Find where the given text appears and provide that cell's center as [X, Y] coordinate. 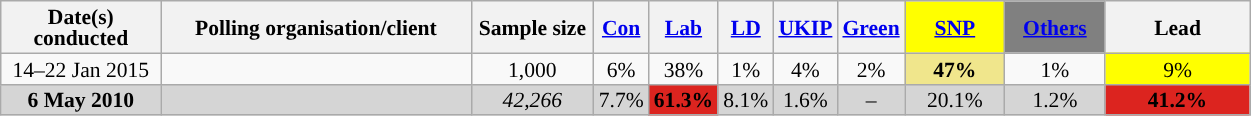
1,000 [532, 68]
38% [684, 68]
Date(s)conducted [81, 27]
Lab [684, 27]
Sample size [532, 27]
1.2% [1055, 100]
6 May 2010 [81, 100]
20.1% [955, 100]
Lead [1178, 27]
LD [746, 27]
61.3% [684, 100]
SNP [955, 27]
8.1% [746, 100]
Polling organisation/client [316, 27]
47% [955, 68]
Others [1055, 27]
UKIP [805, 27]
42,266 [532, 100]
2% [870, 68]
14–22 Jan 2015 [81, 68]
Green [870, 27]
4% [805, 68]
– [870, 100]
1.6% [805, 100]
6% [622, 68]
41.2% [1178, 100]
9% [1178, 68]
Con [622, 27]
7.7% [622, 100]
